Identify which cell holds the provided text, then report its [x, y] central coordinate. 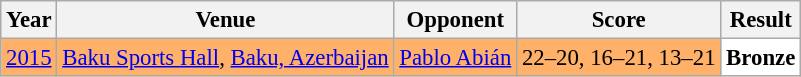
Score [619, 20]
Baku Sports Hall, Baku, Azerbaijan [226, 58]
Year [29, 20]
Opponent [456, 20]
Bronze [761, 58]
2015 [29, 58]
Venue [226, 20]
22–20, 16–21, 13–21 [619, 58]
Pablo Abián [456, 58]
Result [761, 20]
